Provide the [X, Y] coordinate of the cell's center where the given text is located.  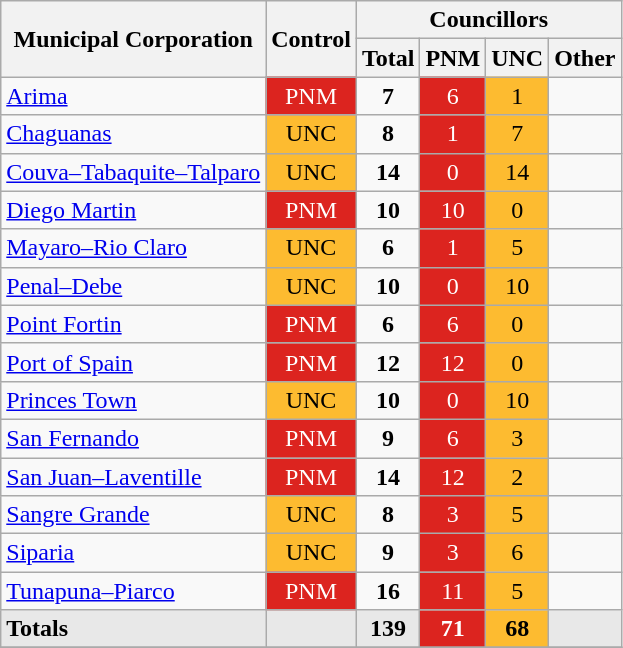
Totals [134, 629]
Siparia [134, 553]
68 [518, 629]
Tunapuna–Piarco [134, 591]
Port of Spain [134, 362]
Chaguanas [134, 134]
Mayaro–Rio Claro [134, 248]
Penal–Debe [134, 286]
2 [518, 477]
Councillors [488, 20]
Point Fortin [134, 324]
139 [388, 629]
Sangre Grande [134, 515]
Arima [134, 96]
Control [312, 39]
71 [453, 629]
Other [585, 58]
Diego Martin [134, 210]
San Juan–Laventille [134, 477]
Princes Town [134, 400]
Municipal Corporation [134, 39]
Couva–Tabaquite–Talparo [134, 172]
16 [388, 591]
11 [453, 591]
Total [388, 58]
San Fernando [134, 438]
